Output the (x, y) coordinate of the center of the cell containing the given text.  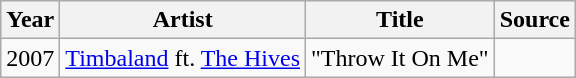
Title (400, 20)
2007 (30, 58)
Source (534, 20)
Artist (183, 20)
"Throw It On Me" (400, 58)
Timbaland ft. The Hives (183, 58)
Year (30, 20)
